Detect which cell encompasses the target text, then output its (x, y) center coordinate. 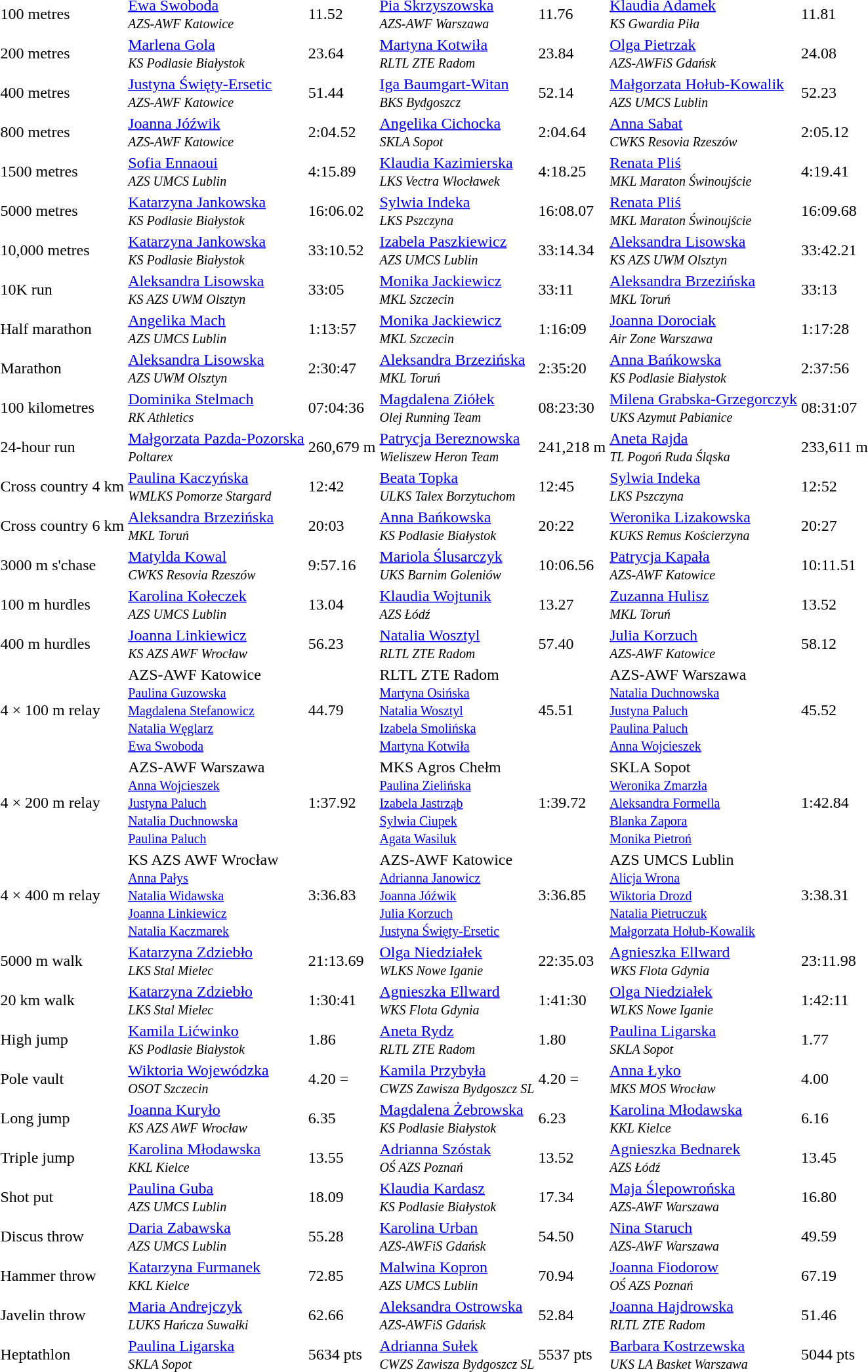
Paulina KaczyńskaWMLKS Pomorze Stargard (217, 487)
Mariola ŚlusarczykUKS Barnim Goleniów (457, 566)
Iga Baumgart-WitanBKS Bydgoszcz (457, 93)
Joanna LinkiewiczKS AZS AWF Wrocław (217, 644)
23.64 (342, 54)
Milena Grabska-GrzegorczykUKS Azymut Pabianice (703, 408)
Matylda KowalCWKS Resovia Rzeszów (217, 566)
1.80 (572, 1039)
Małgorzata Hołub-KowalikAZS UMCS Lublin (703, 93)
20:03 (342, 526)
4:15.89 (342, 172)
1:30:41 (342, 1000)
21:13.69 (342, 961)
Olga PietrzakAZS-AWFiS Gdańsk (703, 54)
1:41:30 (572, 1000)
Beata Topka ULKS Talex Borzytuchom (457, 487)
Aneta RajdaTL Pogoń Ruda Śląska (703, 447)
Katarzyna FurmanekKKL Kielce (217, 1276)
Nina StaruchAZS-AWF Warszawa (703, 1236)
Paulina LigarskaSKLA Sopot (703, 1039)
Martyna KotwiłaRLTL ZTE Radom (457, 54)
Wiktoria WojewódzkaOSOT Szczecin (217, 1079)
9:57.16 (342, 566)
33:10.52 (342, 251)
Anna SabatCWKS Resovia Rzeszów (703, 133)
22:35.03 (572, 961)
12:42 (342, 487)
4:18.25 (572, 172)
Małgorzata Pazda-PozorskaPoltarex (217, 447)
Natalia WosztylRLTL ZTE Radom (457, 644)
6.35 (342, 1118)
33:11 (572, 290)
Zuzanna HuliszMKL Toruń (703, 605)
RLTL ZTE RadomMartyna OsińskaNatalia WosztylIzabela SmolińskaMartyna Kotwiła (457, 710)
Klaudia KazimierskaLKS Vectra Włocławek (457, 172)
3:36.83 (342, 895)
13.55 (342, 1157)
Aleksandra LisowskaAZS UWM Olsztyn (217, 369)
SKLA SopotWeronika ZmarzłaAleksandra FormellaBlanka ZaporaMonika Pietroń (703, 802)
12:45 (572, 487)
1:37.92 (342, 802)
13.04 (342, 605)
Magdalena ŻebrowskaKS Podlasie Białystok (457, 1118)
Magdalena ZiółekOlej Running Team (457, 408)
16:06.02 (342, 211)
2:04.64 (572, 133)
Joanna KuryłoKS AZS AWF Wrocław (217, 1118)
45.51 (572, 710)
241,218 m (572, 447)
2:35:20 (572, 369)
56.23 (342, 644)
Joanna DorociakAir Zone Warszawa (703, 329)
Malwina KopronAZS UMCS Lublin (457, 1276)
Joanna HajdrowskaRLTL ZTE Radom (703, 1315)
23.84 (572, 54)
Karolina KołeczekAZS UMCS Lublin (217, 605)
Daria ZabawskaAZS UMCS Lublin (217, 1236)
3:36.85 (572, 895)
Klaudia WojtunikAZS Łódź (457, 605)
16:08.07 (572, 211)
KS AZS AWF WrocławAnna PałysNatalia WidawskaJoanna LinkiewiczNatalia Kaczmarek (217, 895)
Karolina UrbanAZS-AWFiS Gdańsk (457, 1236)
Angelika MachAZS UMCS Lublin (217, 329)
Paulina GubaAZS UMCS Lublin (217, 1197)
Justyna Święty-ErseticAZS-AWF Katowice (217, 93)
33:14.34 (572, 251)
1:39.72 (572, 802)
Maria AndrejczykLUKS Hańcza Suwałki (217, 1315)
Sofia EnnaouiAZS UMCS Lublin (217, 172)
Patrycja BereznowskaWieliszew Heron Team (457, 447)
Maja ŚlepowrońskaAZS-AWF Warszawa (703, 1197)
Marlena GolaKS Podlasie Białystok (217, 54)
07:04:36 (342, 408)
33:05 (342, 290)
44.79 (342, 710)
AZS-AWF KatowicePaulina GuzowskaMagdalena StefanowiczNatalia WęglarzEwa Swoboda (217, 710)
Weronika LizakowskaKUKS Remus Kościerzyna (703, 526)
2:30:47 (342, 369)
Joanna FiodorowOŚ AZS Poznań (703, 1276)
Anna ŁykoMKS MOS Wrocław (703, 1079)
57.40 (572, 644)
Aneta RydzRLTL ZTE Radom (457, 1039)
6.23 (572, 1118)
1.86 (342, 1039)
Adrianna SzóstakOŚ AZS Poznań (457, 1157)
20:22 (572, 526)
260,679 m (342, 447)
17.34 (572, 1197)
Dominika StelmachRK Athletics (217, 408)
1:13:57 (342, 329)
AZS UMCS LublinAlicja WronaWiktoria DrozdNatalia PietruczukMałgorzata Hołub-Kowalik (703, 895)
2:04.52 (342, 133)
55.28 (342, 1236)
Agnieszka BednarekAZS Łódź (703, 1157)
Aleksandra OstrowskaAZS-AWFiS Gdańsk (457, 1315)
Angelika CichockaSKLA Sopot (457, 133)
Joanna JóźwikAZS-AWF Katowice (217, 133)
Patrycja KapałaAZS-AWF Katowice (703, 566)
70.94 (572, 1276)
1:16:09 (572, 329)
AZS-AWF KatowiceAdrianna JanowiczJoanna JóźwikJulia KorzuchJustyna Święty-Ersetic (457, 895)
62.66 (342, 1315)
Izabela PaszkiewiczAZS UMCS Lublin (457, 251)
10:06.56 (572, 566)
AZS-AWF WarszawaNatalia DuchnowskaJustyna PaluchPaulina PaluchAnna Wojcieszek (703, 710)
Klaudia KardaszKS Podlasie Białystok (457, 1197)
MKS Agros ChełmPaulina ZielińskaIzabela JastrząbSylwia CiupekAgata Wasiluk (457, 802)
51.44 (342, 93)
18.09 (342, 1197)
52.84 (572, 1315)
13.52 (572, 1157)
54.50 (572, 1236)
72.85 (342, 1276)
08:23:30 (572, 408)
Kamila LićwinkoKS Podlasie Białystok (217, 1039)
52.14 (572, 93)
AZS-AWF WarszawaAnna WojcieszekJustyna PaluchNatalia DuchnowskaPaulina Paluch (217, 802)
Julia KorzuchAZS-AWF Katowice (703, 644)
13.27 (572, 605)
Kamila PrzybyłaCWZS Zawisza Bydgoszcz SL (457, 1079)
